Pinpoint the cell where the given text exists, returning its [X, Y] midpoint coordinate. 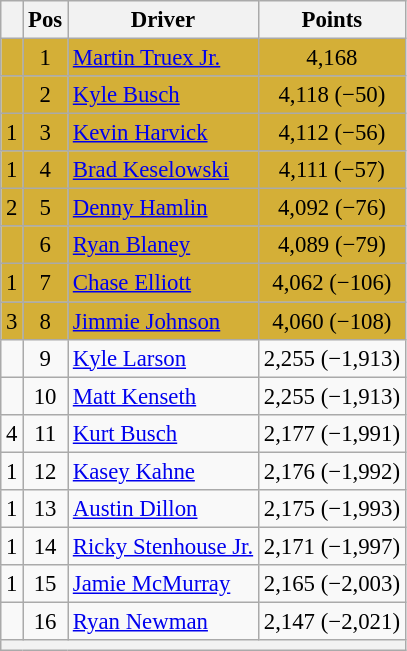
Kevin Harvick [164, 133]
Jamie McMurray [164, 584]
4,062 (−106) [332, 283]
4,118 (−50) [332, 95]
Brad Keselowski [164, 170]
16 [46, 621]
13 [46, 509]
Driver [164, 20]
Matt Kenseth [164, 396]
12 [46, 471]
2,165 (−2,003) [332, 584]
Kasey Kahne [164, 471]
11 [46, 433]
Denny Hamlin [164, 208]
5 [46, 208]
2,176 (−1,992) [332, 471]
Points [332, 20]
6 [46, 245]
Kyle Busch [164, 95]
2,171 (−1,997) [332, 546]
7 [46, 283]
Austin Dillon [164, 509]
4,092 (−76) [332, 208]
4,089 (−79) [332, 245]
Ricky Stenhouse Jr. [164, 546]
Martin Truex Jr. [164, 58]
Chase Elliott [164, 283]
2,177 (−1,991) [332, 433]
15 [46, 584]
14 [46, 546]
4,112 (−56) [332, 133]
2,147 (−2,021) [332, 621]
Kurt Busch [164, 433]
4,168 [332, 58]
4,060 (−108) [332, 321]
Pos [46, 20]
10 [46, 396]
Jimmie Johnson [164, 321]
Kyle Larson [164, 358]
Ryan Newman [164, 621]
Ryan Blaney [164, 245]
2,175 (−1,993) [332, 509]
4,111 (−57) [332, 170]
8 [46, 321]
9 [46, 358]
